Pinpoint the cell where the given text exists, returning its (X, Y) midpoint coordinate. 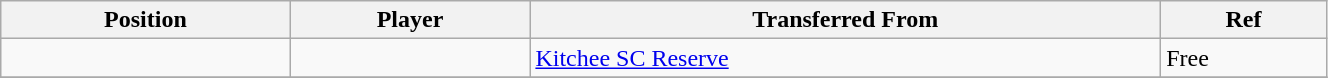
Ref (1244, 20)
Player (410, 20)
Position (146, 20)
Free (1244, 58)
Transferred From (846, 20)
Kitchee SC Reserve (846, 58)
